Provide the [x, y] coordinate of the cell's center where the given text is located.  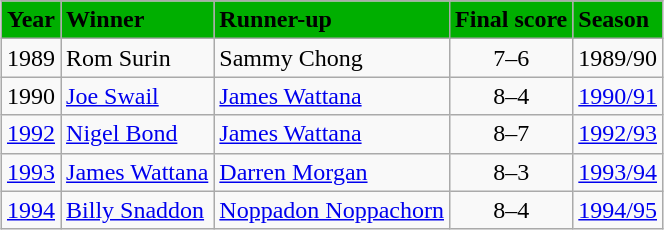
1993 [30, 172]
Season [618, 20]
7–6 [512, 58]
Rom Surin [138, 58]
1989 [30, 58]
1993/94 [618, 172]
Noppadon Noppachorn [332, 210]
1992/93 [618, 134]
1992 [30, 134]
Winner [138, 20]
Joe Swail [138, 96]
Final score [512, 20]
Billy Snaddon [138, 210]
8–7 [512, 134]
Year [30, 20]
Darren Morgan [332, 172]
Runner-up [332, 20]
1990/91 [618, 96]
Nigel Bond [138, 134]
1990 [30, 96]
1989/90 [618, 58]
8–3 [512, 172]
1994/95 [618, 210]
Sammy Chong [332, 58]
1994 [30, 210]
